Find where the given text appears and provide that cell's center as (X, Y) coordinate. 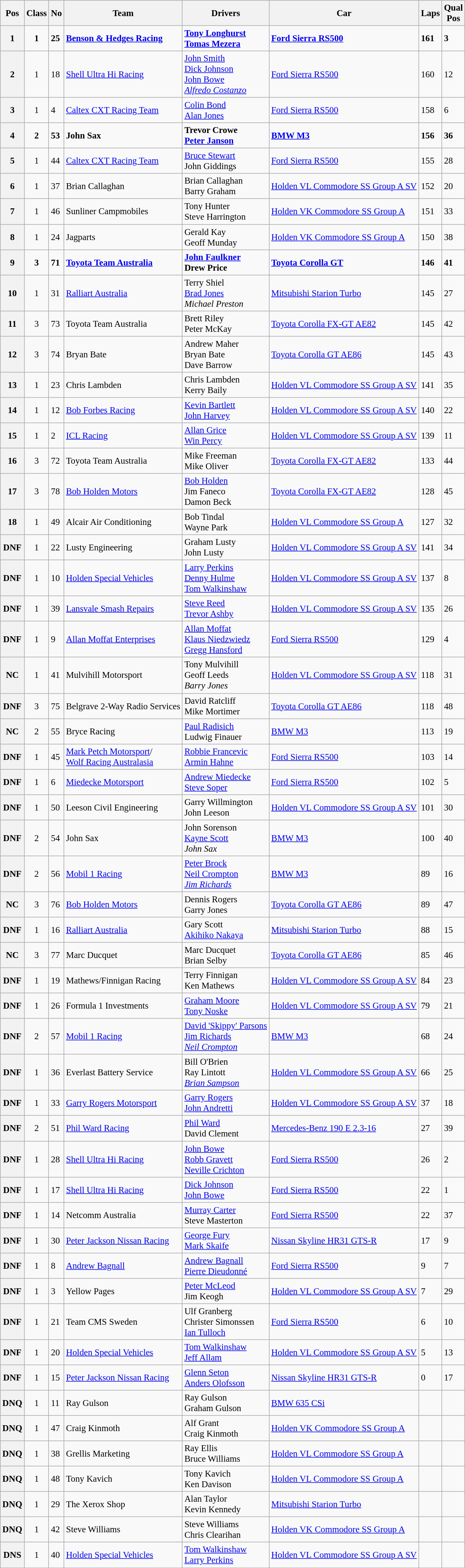
Graham Moore Tony Noske (226, 1006)
Class (37, 13)
Steve Williams (123, 1530)
Formula 1 Investments (123, 1006)
Tom Walkinshaw Larry Perkins (226, 1555)
BMW 635 CSi (344, 1403)
Belgrave 2-Way Radio Services (123, 706)
72 (56, 461)
53 (56, 136)
135 (430, 609)
35 (454, 385)
Craig Kinmoth (123, 1429)
Allan Grice Win Percy (226, 435)
Bob Holden Jim Faneco Damon Beck (226, 492)
Andrew Bagnall (123, 1266)
David 'Skippy' Parsons Jim Richards Neil Crompton (226, 1036)
32 (454, 523)
Kevin Bartlett John Harvey (226, 410)
John Sorenson Kayne Scott John Sax (226, 838)
Steve Williams Chris Clearihan (226, 1530)
Colin Bond Alan Jones (226, 111)
Alf Grant Craig Kinmoth (226, 1429)
Mark Petch Motorsport/Wolf Racing Australasia (123, 756)
88 (430, 930)
Allan Moffat Klaus Niedzwiedz Gregg Hansford (226, 639)
Tom Walkinshaw Jeff Allam (226, 1353)
Steve Reed Trevor Ashby (226, 609)
103 (430, 756)
74 (56, 354)
Terry Finnigan Ken Mathews (226, 981)
Bryan Bate (123, 354)
101 (430, 807)
Tony Hunter Steve Harrington (226, 212)
Mercedes-Benz 190 E 2.3-16 (344, 1128)
84 (430, 981)
Tony Mulvihill Geoff Leeds Barry Jones (226, 676)
Glenn Seton Anders Olofsson (226, 1378)
Yellow Pages (123, 1291)
113 (430, 731)
Phil Ward David Clement (226, 1128)
John Smith Dick Johnson John Bowe Alfredo Costanzo (226, 75)
Graham Lusty John Lusty (226, 548)
Terry Shiel Brad Jones Michael Preston (226, 293)
Pos (13, 13)
155 (430, 161)
152 (430, 186)
50 (56, 807)
57 (56, 1036)
Team (123, 13)
Paul Radisich Ludwig Finauer (226, 731)
79 (430, 1006)
Toyota Corolla GT (344, 262)
ICL Racing (123, 435)
56 (56, 874)
Alcair Air Conditioning (123, 523)
0 (430, 1378)
151 (430, 212)
43 (454, 354)
66 (430, 1073)
158 (430, 111)
Alan Taylor Kevin Kennedy (226, 1504)
100 (430, 838)
Brian Callaghan (123, 186)
Andrew Maher Bryan Bate Dave Barrow (226, 354)
Ray Gulson Graham Gulson (226, 1403)
John Bowe Robb Gravett Neville Crichton (226, 1159)
Bill O'Brien Ray Lintott Brian Sampson (226, 1073)
156 (430, 136)
76 (56, 905)
Trevor Crowe Peter Janson (226, 136)
55 (56, 731)
Bruce Stewart John Giddings (226, 161)
George Fury Mark Skaife (226, 1240)
34 (454, 548)
Bob Forbes Racing (123, 410)
Benson & Hedges Racing (123, 38)
161 (430, 38)
Andrew Bagnall Pierre Dieudonné (226, 1266)
146 (430, 262)
Ulf Granberg Christer Simonssen Ian Tulloch (226, 1322)
Tony Longhurst Tomas Mezera (226, 38)
102 (430, 782)
Lansvale Smash Repairs (123, 609)
Everlast Battery Service (123, 1073)
160 (430, 75)
75 (56, 706)
Tony Kavich (123, 1479)
John Faulkner Drew Price (226, 262)
140 (430, 410)
Marc Ducquet (123, 956)
Tony Kavich Ken Davison (226, 1479)
137 (430, 578)
QualPos (454, 13)
150 (430, 237)
Sunliner Campmobiles (123, 212)
Drivers (226, 13)
Bob Tindal Wayne Park (226, 523)
No (56, 13)
54 (56, 838)
Garry Rogers John Andretti (226, 1103)
Dick Johnson John Bowe (226, 1189)
Grellis Marketing (123, 1454)
Miedecke Motorsport (123, 782)
Team CMS Sweden (123, 1322)
Leeson Civil Engineering (123, 807)
Chris Lambden Kerry Baily (226, 385)
Gerald Kay Geoff Munday (226, 237)
David Ratcliff Mike Mortimer (226, 706)
DNS (13, 1555)
Garry Willmington John Leeson (226, 807)
Andrew Miedecke Steve Soper (226, 782)
Mathews/Finnigan Racing (123, 981)
Phil Ward Racing (123, 1128)
Robbie Francevic Armin Hahne (226, 756)
78 (56, 492)
Lusty Engineering (123, 548)
Peter Brock Neil Crompton Jim Richards (226, 874)
Jagparts (123, 237)
127 (430, 523)
Mike Freeman Mike Oliver (226, 461)
Netcomm Australia (123, 1215)
73 (56, 323)
Gary Scott Akihiko Nakaya (226, 930)
51 (56, 1128)
49 (56, 523)
Car (344, 13)
77 (56, 956)
Brian Callaghan Barry Graham (226, 186)
Peter McLeod Jim Keogh (226, 1291)
Dennis Rogers Garry Jones (226, 905)
Garry Rogers Motorsport (123, 1103)
85 (430, 956)
Bryce Racing (123, 731)
Brett Riley Peter McKay (226, 323)
Mulvihill Motorsport (123, 676)
129 (430, 639)
Allan Moffat Enterprises (123, 639)
The Xerox Shop (123, 1504)
Murray Carter Steve Masterton (226, 1215)
Marc Ducquet Brian Selby (226, 956)
68 (430, 1036)
128 (430, 492)
71 (56, 262)
Chris Lambden (123, 385)
Laps (430, 13)
139 (430, 435)
Ray Gulson (123, 1403)
Ray Ellis Bruce Williams (226, 1454)
133 (430, 461)
Larry Perkins Denny Hulme Tom Walkinshaw (226, 578)
